Output the [X, Y] coordinate of the center of the cell containing the given text.  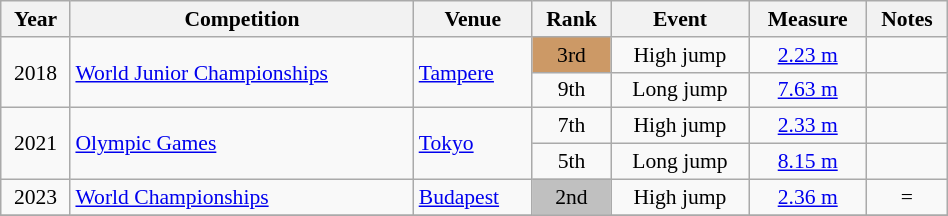
= [908, 197]
Tampere [473, 72]
Venue [473, 19]
Competition [242, 19]
Budapest [473, 197]
2023 [36, 197]
2.36 m [808, 197]
2.23 m [808, 55]
9th [572, 90]
2.33 m [808, 126]
7.63 m [808, 90]
2021 [36, 144]
8.15 m [808, 162]
Measure [808, 19]
Rank [572, 19]
Event [680, 19]
World Junior Championships [242, 72]
World Championships [242, 197]
3rd [572, 55]
2nd [572, 197]
Notes [908, 19]
2018 [36, 72]
5th [572, 162]
Tokyo [473, 144]
Olympic Games [242, 144]
7th [572, 126]
Year [36, 19]
